Return [X, Y] of the center of cell containing provided text 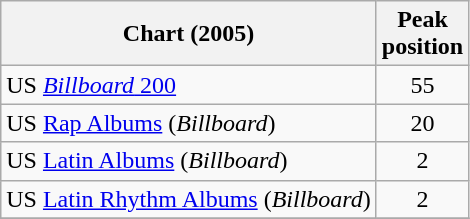
US Billboard 200 [189, 85]
Peakposition [422, 34]
US Latin Albums (Billboard) [189, 161]
US Rap Albums (Billboard) [189, 123]
US Latin Rhythm Albums (Billboard) [189, 199]
55 [422, 85]
Chart (2005) [189, 34]
20 [422, 123]
